For the text-containing cell, return its midpoint in (X, Y) coordinate format. 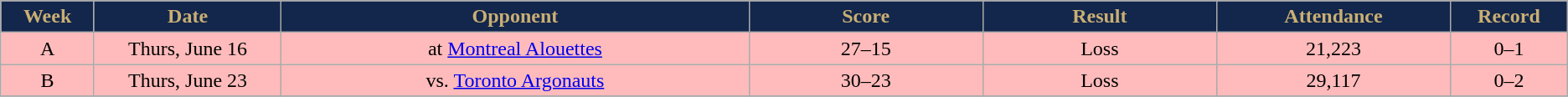
B (48, 80)
30–23 (866, 80)
Opponent (515, 17)
Score (866, 17)
Week (48, 17)
0–2 (1509, 80)
0–1 (1509, 48)
Date (188, 17)
A (48, 48)
Thurs, June 16 (188, 48)
21,223 (1333, 48)
29,117 (1333, 80)
Thurs, June 23 (188, 80)
Record (1509, 17)
at Montreal Alouettes (515, 48)
vs. Toronto Argonauts (515, 80)
Result (1099, 17)
Attendance (1333, 17)
27–15 (866, 48)
